Locate the cell with the specified text and output its (X, Y) center coordinate. 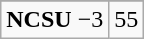
NCSU −3 (55, 20)
55 (126, 20)
